Locate the cell with the specified text and output its (X, Y) center coordinate. 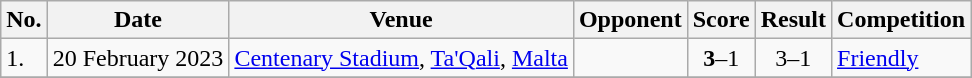
Score (721, 20)
Centenary Stadium, Ta'Qali, Malta (402, 58)
1. (24, 58)
Competition (902, 20)
Friendly (902, 58)
20 February 2023 (138, 58)
No. (24, 20)
Venue (402, 20)
Date (138, 20)
Result (793, 20)
Opponent (630, 20)
